Output the [x, y] coordinate of the center of the cell containing the given text.  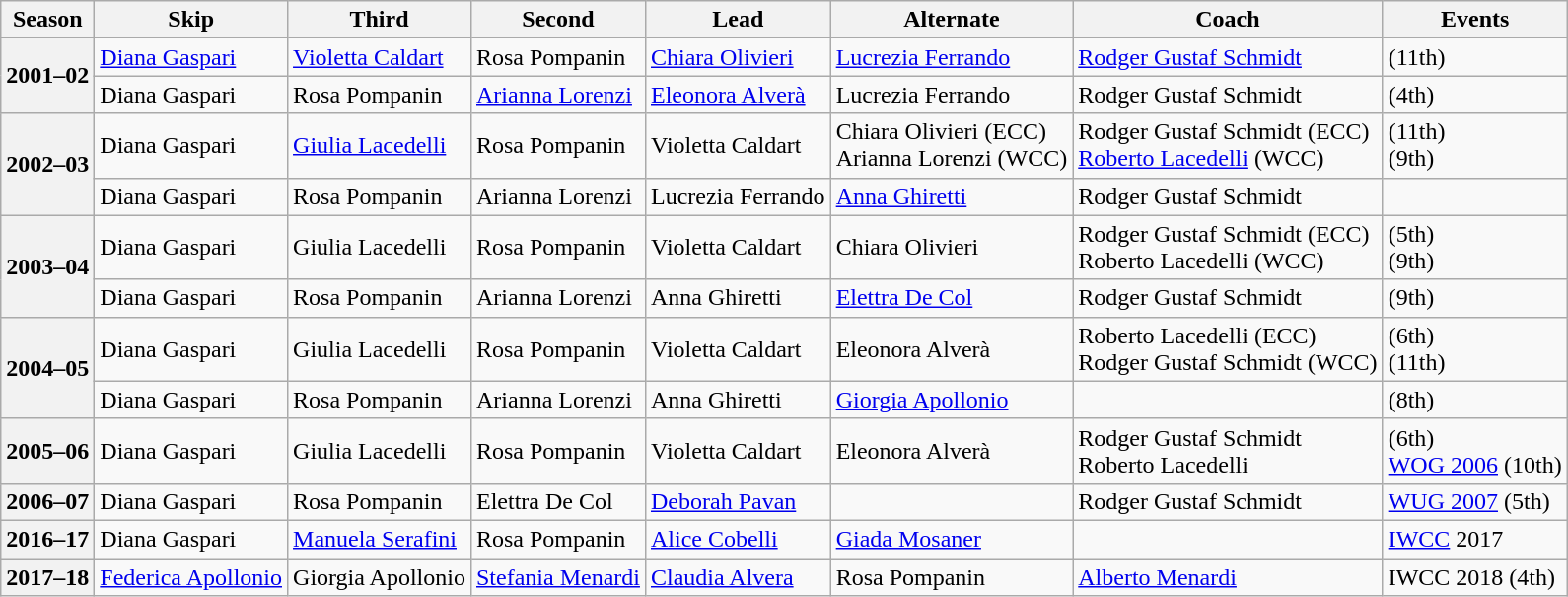
(9th) [1475, 298]
2004–05 [47, 367]
Alberto Menardi [1228, 577]
2005–06 [47, 450]
(4th) [1475, 95]
Stefania Menardi [558, 577]
Alternate [952, 20]
(11th) (9th) [1475, 146]
Claudia Alvera [738, 577]
2006–07 [47, 501]
Roberto Lacedelli (ECC)Rodger Gustaf Schmidt (WCC) [1228, 349]
Deborah Pavan [738, 501]
Second [558, 20]
Lead [738, 20]
Events [1475, 20]
Third [380, 20]
Alice Cobelli [738, 539]
(11th) [1475, 57]
Skip [191, 20]
WUG 2007 (5th) [1475, 501]
2002–03 [47, 164]
Season [47, 20]
2003–04 [47, 266]
IWCC 2017 [1475, 539]
2016–17 [47, 539]
Coach [1228, 20]
Giada Mosaner [952, 539]
(6th)WOG 2006 (10th) [1475, 450]
Manuela Serafini [380, 539]
Chiara Olivieri (ECC)Arianna Lorenzi (WCC) [952, 146]
Federica Apollonio [191, 577]
(8th) [1475, 400]
2001–02 [47, 76]
IWCC 2018 (4th) [1475, 577]
(6th) (11th) [1475, 349]
Rodger Gustaf SchmidtRoberto Lacedelli [1228, 450]
(5th) (9th) [1475, 247]
2017–18 [47, 577]
